Scan for the cell matching the given text and deliver its (x, y) coordinate at center. 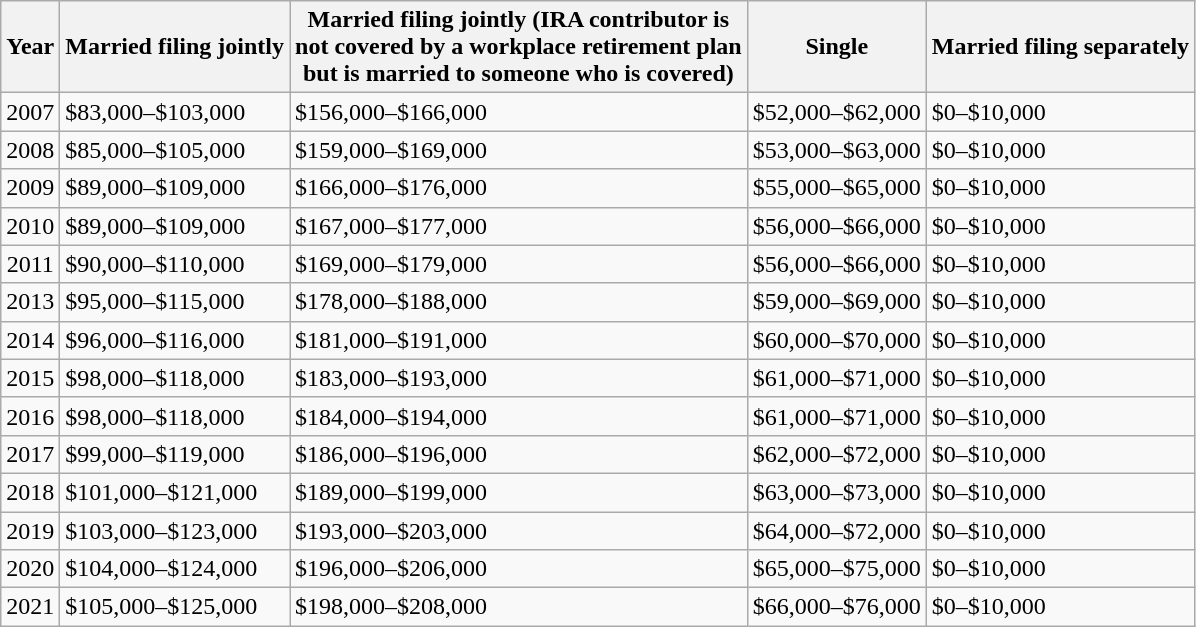
$53,000–$63,000 (836, 150)
$189,000–$199,000 (519, 492)
$65,000–$75,000 (836, 569)
$64,000–$72,000 (836, 531)
$55,000–$65,000 (836, 188)
Year (30, 47)
Married filing jointly (175, 47)
$196,000–$206,000 (519, 569)
2014 (30, 340)
$52,000–$62,000 (836, 112)
$167,000–$177,000 (519, 226)
$156,000–$166,000 (519, 112)
2013 (30, 302)
2009 (30, 188)
$183,000–$193,000 (519, 378)
$181,000–$191,000 (519, 340)
$193,000–$203,000 (519, 531)
$63,000–$73,000 (836, 492)
$85,000–$105,000 (175, 150)
2008 (30, 150)
$166,000–$176,000 (519, 188)
$104,000–$124,000 (175, 569)
Single (836, 47)
$90,000–$110,000 (175, 264)
2011 (30, 264)
$83,000–$103,000 (175, 112)
$99,000–$119,000 (175, 454)
2018 (30, 492)
$105,000–$125,000 (175, 607)
$101,000–$121,000 (175, 492)
2021 (30, 607)
$66,000–$76,000 (836, 607)
$95,000–$115,000 (175, 302)
$62,000–$72,000 (836, 454)
Married filing separately (1060, 47)
2007 (30, 112)
$184,000–$194,000 (519, 416)
2020 (30, 569)
$198,000–$208,000 (519, 607)
2019 (30, 531)
$59,000–$69,000 (836, 302)
2010 (30, 226)
$186,000–$196,000 (519, 454)
$178,000–$188,000 (519, 302)
2016 (30, 416)
$169,000–$179,000 (519, 264)
$159,000–$169,000 (519, 150)
2015 (30, 378)
Married filing jointly (IRA contributor isnot covered by a workplace retirement planbut is married to someone who is covered) (519, 47)
$96,000–$116,000 (175, 340)
$103,000–$123,000 (175, 531)
$60,000–$70,000 (836, 340)
2017 (30, 454)
